Provide the [x, y] coordinate of the cell's center where the given text is located.  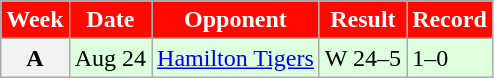
A [35, 58]
Hamilton Tigers [236, 58]
Aug 24 [110, 58]
Week [35, 20]
1–0 [450, 58]
W 24–5 [362, 58]
Result [362, 20]
Record [450, 20]
Date [110, 20]
Opponent [236, 20]
